Detect which cell encompasses the target text, then output its (x, y) center coordinate. 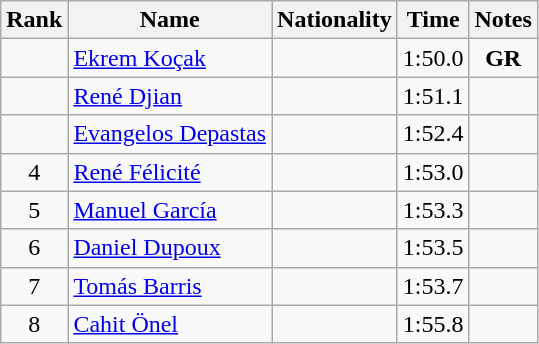
René Djian (170, 96)
1:53.0 (433, 172)
Notes (503, 20)
Name (170, 20)
René Félicité (170, 172)
GR (503, 58)
1:53.3 (433, 210)
Evangelos Depastas (170, 134)
7 (34, 286)
Tomás Barris (170, 286)
1:55.8 (433, 324)
1:50.0 (433, 58)
4 (34, 172)
1:51.1 (433, 96)
1:53.5 (433, 248)
Time (433, 20)
1:53.7 (433, 286)
Daniel Dupoux (170, 248)
Cahit Önel (170, 324)
Nationality (335, 20)
1:52.4 (433, 134)
Manuel García (170, 210)
6 (34, 248)
5 (34, 210)
8 (34, 324)
Ekrem Koçak (170, 58)
Rank (34, 20)
